Pinpoint the cell where the given text exists, returning its (X, Y) midpoint coordinate. 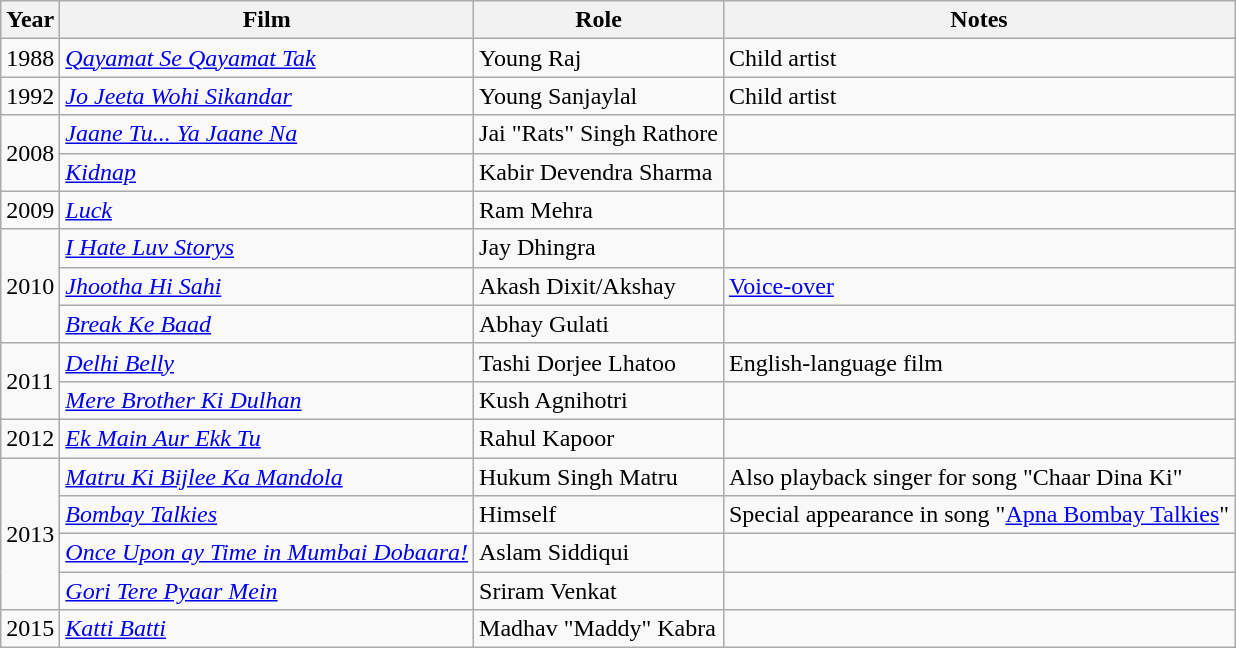
Young Sanjaylal (599, 96)
Jo Jeeta Wohi Sikandar (267, 96)
Break Ke Baad (267, 324)
Katti Batti (267, 629)
Jay Dhingra (599, 248)
Young Raj (599, 58)
Himself (599, 515)
Rahul Kapoor (599, 438)
2011 (30, 381)
2009 (30, 210)
Jaane Tu... Ya Jaane Na (267, 134)
Abhay Gulati (599, 324)
Mere Brother Ki Dulhan (267, 400)
Madhav "Maddy" Kabra (599, 629)
1988 (30, 58)
2010 (30, 286)
Jhootha Hi Sahi (267, 286)
Special appearance in song "Apna Bombay Talkies" (978, 515)
Aslam Siddiqui (599, 553)
Akash Dixit/Akshay (599, 286)
2012 (30, 438)
Role (599, 20)
I Hate Luv Storys (267, 248)
Hukum Singh Matru (599, 477)
Sriram Venkat (599, 591)
Notes (978, 20)
Qayamat Se Qayamat Tak (267, 58)
Ek Main Aur Ekk Tu (267, 438)
Gori Tere Pyaar Mein (267, 591)
Tashi Dorjee Lhatoo (599, 362)
1992 (30, 96)
Also playback singer for song "Chaar Dina Ki" (978, 477)
Film (267, 20)
English-language film (978, 362)
Matru Ki Bijlee Ka Mandola (267, 477)
Delhi Belly (267, 362)
2008 (30, 153)
Voice-over (978, 286)
Bombay Talkies (267, 515)
Year (30, 20)
2013 (30, 534)
Kabir Devendra Sharma (599, 172)
Luck (267, 210)
2015 (30, 629)
Kush Agnihotri (599, 400)
Jai "Rats" Singh Rathore (599, 134)
Once Upon ay Time in Mumbai Dobaara! (267, 553)
Kidnap (267, 172)
Ram Mehra (599, 210)
